For the text-containing cell, return its midpoint in (x, y) coordinate format. 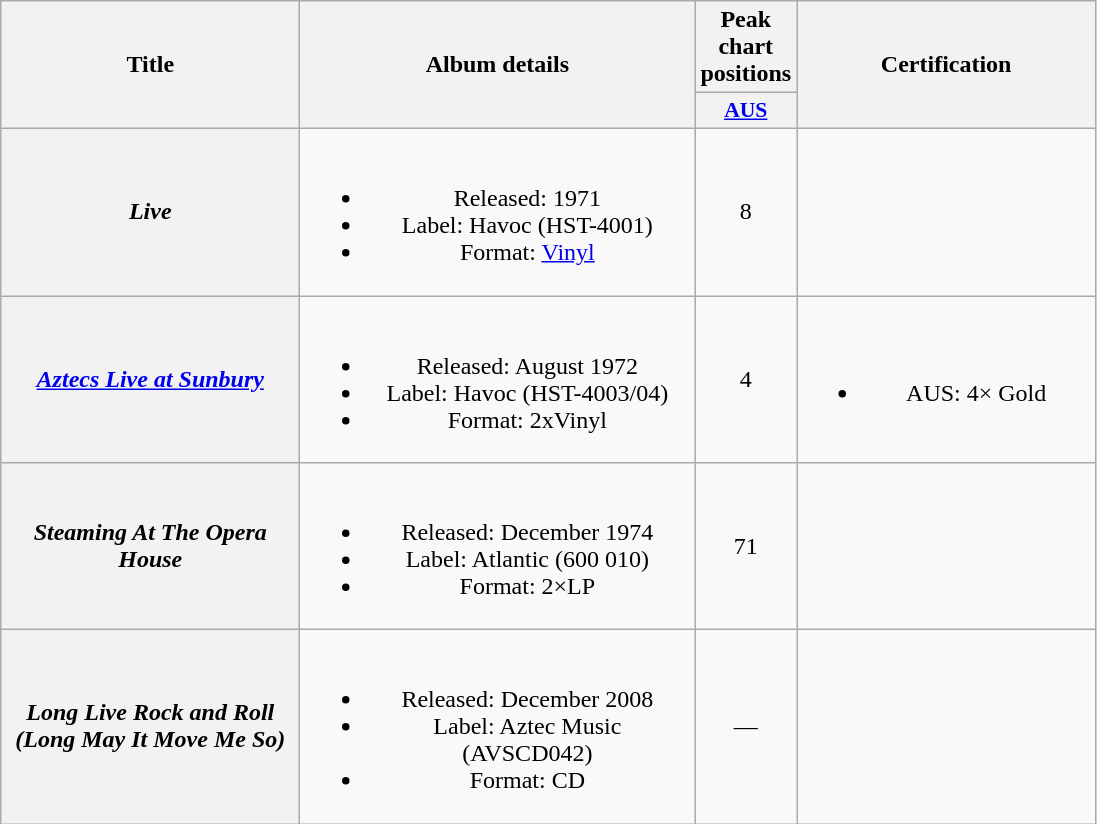
71 (746, 546)
Certification (946, 65)
Released: December 2008Label: Aztec Music (AVSCD042)Format: CD (498, 727)
Aztecs Live at Sunbury (150, 380)
Released: 1971Label: Havoc (HST-4001)Format: Vinyl (498, 212)
Album details (498, 65)
Title (150, 65)
AUS: 4× Gold (946, 380)
Released: August 1972Label: Havoc (HST-4003/04)Format: 2xVinyl (498, 380)
Peak chart positions (746, 47)
4 (746, 380)
8 (746, 212)
Long Live Rock and Roll (Long May It Move Me So) (150, 727)
Released: December 1974Label: Atlantic (600 010)Format: 2×LP (498, 546)
AUS (746, 111)
Steaming At The Opera House (150, 546)
— (746, 727)
Live (150, 212)
